Scan for the cell matching the given text and deliver its (x, y) coordinate at center. 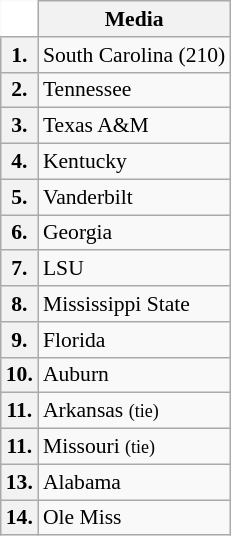
Florida (134, 340)
4. (20, 162)
Georgia (134, 233)
Vanderbilt (134, 197)
Mississippi State (134, 304)
Tennessee (134, 90)
Missouri (tie) (134, 447)
8. (20, 304)
LSU (134, 269)
Auburn (134, 375)
2. (20, 90)
13. (20, 482)
10. (20, 375)
Ole Miss (134, 518)
Kentucky (134, 162)
1. (20, 55)
Texas A&M (134, 126)
6. (20, 233)
South Carolina (210) (134, 55)
Media (134, 19)
3. (20, 126)
7. (20, 269)
5. (20, 197)
9. (20, 340)
14. (20, 518)
Alabama (134, 482)
Arkansas (tie) (134, 411)
